Return the (X, Y) coordinate for the center point of the cell that contains the specified text.  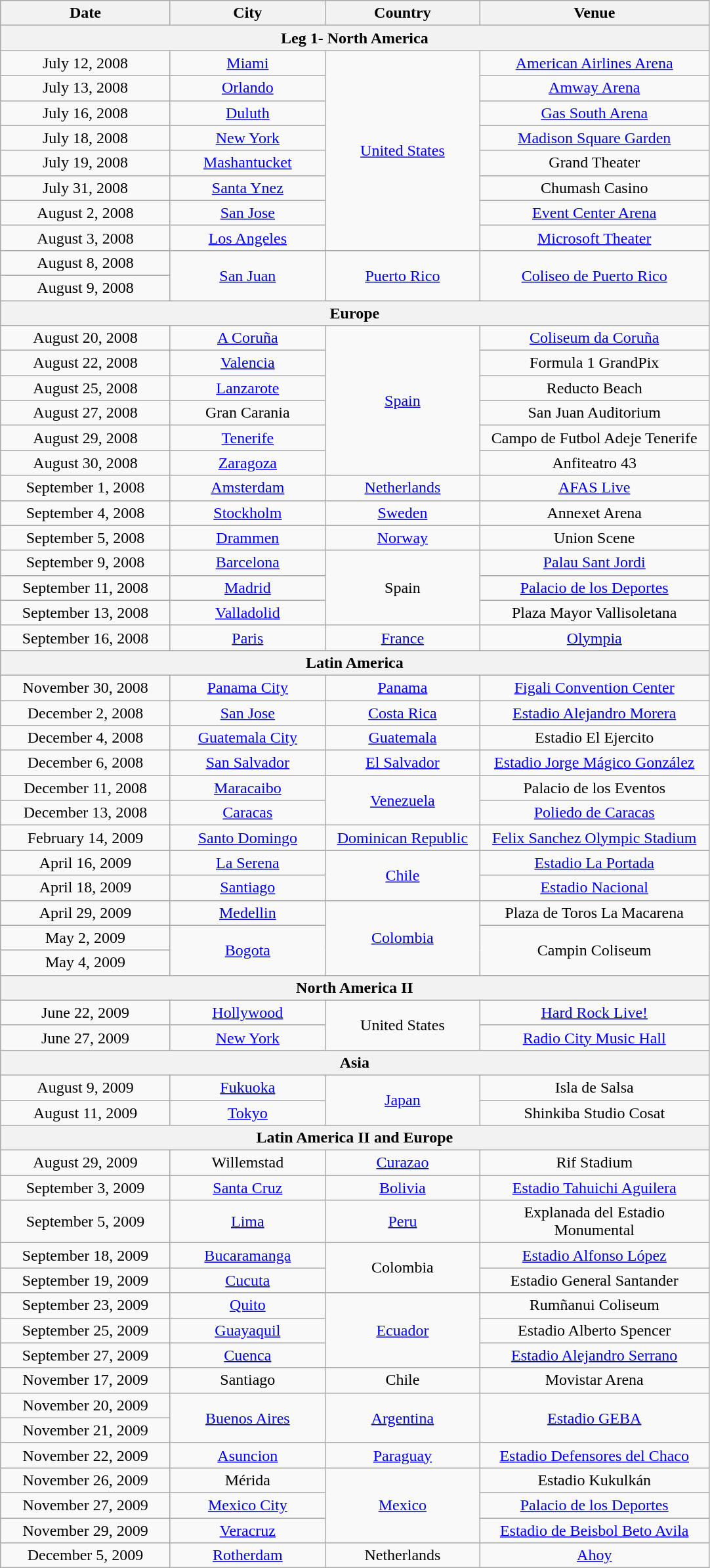
July 16, 2008 (85, 113)
November 30, 2008 (85, 687)
Valencia (247, 363)
Cuenca (247, 1355)
August 9, 2009 (85, 1087)
Europe (354, 313)
El Salvador (402, 763)
Japan (402, 1100)
Valladolid (247, 613)
September 1, 2008 (85, 488)
August 20, 2008 (85, 338)
Asuncion (247, 1455)
Madison Square Garden (595, 138)
Microsoft Theater (595, 238)
San Juan (247, 275)
Drammen (247, 538)
August 3, 2008 (85, 238)
December 4, 2008 (85, 738)
April 29, 2009 (85, 913)
November 21, 2009 (85, 1430)
July 31, 2008 (85, 188)
Ecuador (402, 1330)
Estadio Alberto Spencer (595, 1330)
December 13, 2008 (85, 813)
Lanzarote (247, 388)
August 8, 2008 (85, 263)
La Serena (247, 863)
Asia (354, 1062)
Campo de Futbol Adeje Tenerife (595, 438)
Curazao (402, 1163)
Felix Sanchez Olympic Stadium (595, 838)
Radio City Music Hall (595, 1037)
Explanada del Estadio Monumental (595, 1221)
July 13, 2008 (85, 88)
Mérida (247, 1480)
June 22, 2009 (85, 1013)
Dominican Republic (402, 838)
Lima (247, 1221)
Venezuela (402, 800)
September 19, 2009 (85, 1280)
Peru (402, 1221)
Orlando (247, 88)
Estadio de Beisbol Beto Avila (595, 1531)
Bucaramanga (247, 1255)
Olympia (595, 638)
December 6, 2008 (85, 763)
September 16, 2008 (85, 638)
Figali Convention Center (595, 687)
Mexico (402, 1505)
September 25, 2009 (85, 1330)
Panama (402, 687)
May 4, 2009 (85, 963)
August 9, 2008 (85, 288)
Amsterdam (247, 488)
September 23, 2009 (85, 1305)
Latin America II and Europe (354, 1138)
November 17, 2009 (85, 1380)
France (402, 638)
September 4, 2008 (85, 513)
August 27, 2008 (85, 413)
Guayaquil (247, 1330)
September 13, 2008 (85, 613)
Estadio Jorge Mágico González (595, 763)
Cucuta (247, 1280)
Bolivia (402, 1188)
Tenerife (247, 438)
December 2, 2008 (85, 712)
Coliseum da Coruña (595, 338)
Chumash Casino (595, 188)
April 18, 2009 (85, 888)
Santo Domingo (247, 838)
Norway (402, 538)
Estadio Alejandro Serrano (595, 1355)
Plaza Mayor Vallisoletana (595, 613)
May 2, 2009 (85, 938)
September 3, 2009 (85, 1188)
November 22, 2009 (85, 1455)
Puerto Rico (402, 275)
Rotherdam (247, 1556)
Quito (247, 1305)
Estadio Tahuichi Aguilera (595, 1188)
Willemstad (247, 1163)
Veracruz (247, 1531)
Santa Cruz (247, 1188)
November 26, 2009 (85, 1480)
Zaragoza (247, 463)
September 5, 2009 (85, 1221)
Movistar Arena (595, 1380)
Maracaibo (247, 788)
American Airlines Arena (595, 63)
Argentina (402, 1418)
Date (85, 13)
Estadio Kukulkán (595, 1480)
Venue (595, 13)
November 29, 2009 (85, 1531)
August 11, 2009 (85, 1113)
Gran Carania (247, 413)
Bogota (247, 950)
November 27, 2009 (85, 1505)
Estadio General Santander (595, 1280)
Rumñanui Coliseum (595, 1305)
Country (402, 13)
Panama City (247, 687)
August 25, 2008 (85, 388)
Annexet Arena (595, 513)
Mexico City (247, 1505)
Barcelona (247, 563)
Ahoy (595, 1556)
Estadio La Portada (595, 863)
Guatemala City (247, 738)
December 5, 2009 (85, 1556)
AFAS Live (595, 488)
Buenos Aires (247, 1418)
Stockholm (247, 513)
Fukuoka (247, 1087)
Latin America (354, 663)
City (247, 13)
September 18, 2009 (85, 1255)
Coliseo de Puerto Rico (595, 275)
April 16, 2009 (85, 863)
September 27, 2009 (85, 1355)
Rif Stadium (595, 1163)
Paris (247, 638)
Reducto Beach (595, 388)
North America II (354, 988)
July 19, 2008 (85, 163)
Estadio Defensores del Chaco (595, 1455)
Leg 1- North America (354, 38)
December 11, 2008 (85, 788)
Gas South Arena (595, 113)
Medellin (247, 913)
September 11, 2008 (85, 588)
September 5, 2008 (85, 538)
Duluth (247, 113)
Hard Rock Live! (595, 1013)
Shinkiba Studio Cosat (595, 1113)
Costa Rica (402, 712)
Poliedo de Caracas (595, 813)
Union Scene (595, 538)
San Juan Auditorium (595, 413)
Los Angeles (247, 238)
Estadio Alfonso López (595, 1255)
Palau Sant Jordi (595, 563)
Estadio Alejandro Morera (595, 712)
Mashantucket (247, 163)
February 14, 2009 (85, 838)
Guatemala (402, 738)
Santa Ynez (247, 188)
Paraguay (402, 1455)
Sweden (402, 513)
August 29, 2009 (85, 1163)
July 18, 2008 (85, 138)
Madrid (247, 588)
Tokyo (247, 1113)
Hollywood (247, 1013)
Event Center Arena (595, 213)
June 27, 2009 (85, 1037)
Miami (247, 63)
Plaza de Toros La Macarena (595, 913)
August 2, 2008 (85, 213)
Estadio Nacional (595, 888)
Caracas (247, 813)
September 9, 2008 (85, 563)
August 29, 2008 (85, 438)
Estadio GEBA (595, 1418)
Amway Arena (595, 88)
A Coruña (247, 338)
Estadio El Ejercito (595, 738)
Palacio de los Eventos (595, 788)
Anfiteatro 43 (595, 463)
November 20, 2009 (85, 1405)
August 22, 2008 (85, 363)
San Salvador (247, 763)
Formula 1 GrandPix (595, 363)
July 12, 2008 (85, 63)
Isla de Salsa (595, 1087)
Campin Coliseum (595, 950)
Grand Theater (595, 163)
August 30, 2008 (85, 463)
